Capture the cell that displays the provided text and extract its (X, Y) central coordinate. 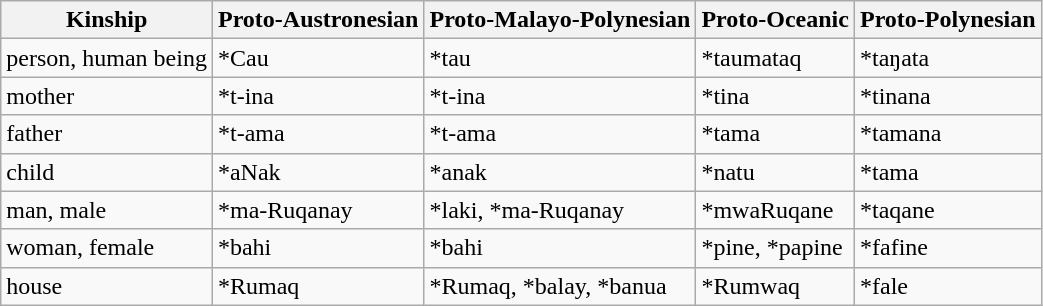
Proto-Polynesian (948, 20)
*ma-Ruqanay (318, 210)
mother (107, 96)
*fafine (948, 248)
*taqane (948, 210)
woman, female (107, 248)
child (107, 172)
*tau (560, 58)
house (107, 286)
*laki, *ma-Ruqanay (560, 210)
person, human being (107, 58)
*tina (776, 96)
*tinana (948, 96)
*Rumaq (318, 286)
Proto-Austronesian (318, 20)
*Rumwaq (776, 286)
*anak (560, 172)
man, male (107, 210)
*fale (948, 286)
*tamana (948, 134)
*Cau (318, 58)
*taŋata (948, 58)
*taumataq (776, 58)
*Rumaq, *balay, *banua (560, 286)
*mwaRuqane (776, 210)
Kinship (107, 20)
*pine, *papine (776, 248)
Proto-Malayo-Polynesian (560, 20)
Proto-Oceanic (776, 20)
*aNak (318, 172)
father (107, 134)
*natu (776, 172)
